Find where the given text appears and provide that cell's center as [X, Y] coordinate. 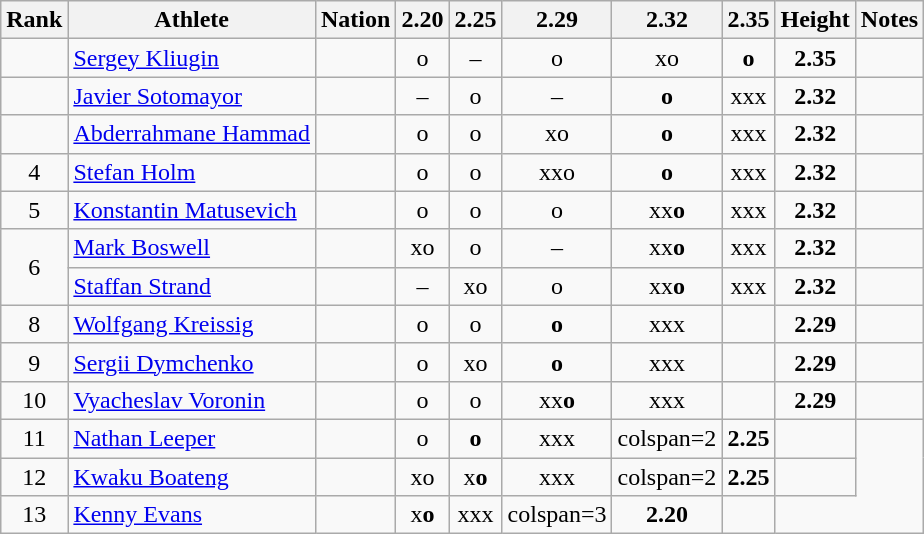
Sergey Kliugin [192, 58]
Vyacheslav Voronin [192, 400]
Wolfgang Kreissig [192, 324]
Staffan Strand [192, 286]
Sergii Dymchenko [192, 362]
8 [34, 324]
Abderrahmane Hammad [192, 134]
10 [34, 400]
Height [815, 20]
Kenny Evans [192, 515]
Stefan Holm [192, 172]
Kwaku Boateng [192, 477]
Athlete [192, 20]
Mark Boswell [192, 248]
5 [34, 210]
9 [34, 362]
Nation [355, 20]
colspan=3 [557, 515]
Notes [889, 20]
Rank [34, 20]
Javier Sotomayor [192, 96]
6 [34, 267]
11 [34, 438]
12 [34, 477]
Nathan Leeper [192, 438]
13 [34, 515]
Konstantin Matusevich [192, 210]
4 [34, 172]
